Detect which cell encompasses the target text, then output its (x, y) center coordinate. 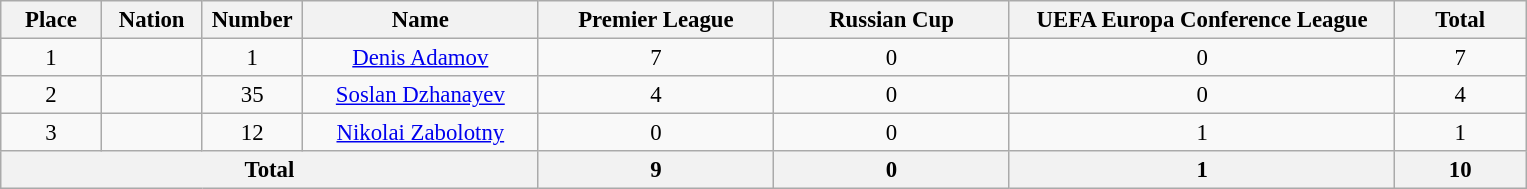
2 (52, 95)
Premier League (656, 20)
Nikolai Zabolotny (421, 133)
3 (52, 133)
Soslan Dzhanayev (421, 95)
Place (52, 20)
35 (252, 95)
Denis Adamov (421, 58)
UEFA Europa Conference League (1202, 20)
Name (421, 20)
10 (1460, 170)
Number (252, 20)
Russian Cup (892, 20)
12 (252, 133)
9 (656, 170)
Nation (152, 20)
